For the text-containing cell, return its midpoint in (x, y) coordinate format. 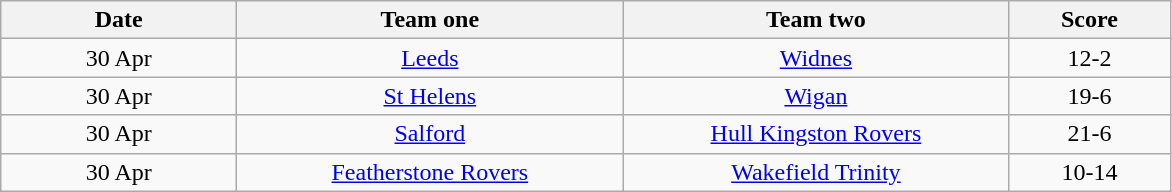
Team two (816, 20)
Team one (430, 20)
Date (119, 20)
10-14 (1090, 172)
Featherstone Rovers (430, 172)
Score (1090, 20)
Salford (430, 134)
12-2 (1090, 58)
19-6 (1090, 96)
Wakefield Trinity (816, 172)
21-6 (1090, 134)
St Helens (430, 96)
Wigan (816, 96)
Hull Kingston Rovers (816, 134)
Leeds (430, 58)
Widnes (816, 58)
